Find where the given text appears and provide that cell's center as [x, y] coordinate. 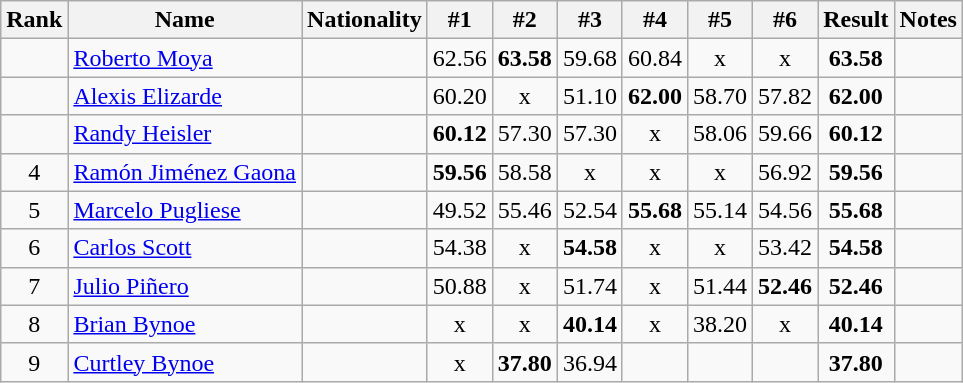
7 [34, 286]
Nationality [365, 20]
60.84 [654, 58]
51.74 [590, 286]
Roberto Moya [185, 58]
51.10 [590, 96]
Notes [928, 20]
50.88 [460, 286]
49.52 [460, 210]
62.56 [460, 58]
#5 [720, 20]
60.20 [460, 96]
5 [34, 210]
54.38 [460, 248]
#2 [524, 20]
#4 [654, 20]
4 [34, 172]
Alexis Elizarde [185, 96]
Curtley Bynoe [185, 362]
Julio Piñero [185, 286]
56.92 [786, 172]
Marcelo Pugliese [185, 210]
52.54 [590, 210]
38.20 [720, 324]
Ramón Jiménez Gaona [185, 172]
55.46 [524, 210]
Carlos Scott [185, 248]
#1 [460, 20]
#6 [786, 20]
55.14 [720, 210]
57.82 [786, 96]
Rank [34, 20]
9 [34, 362]
36.94 [590, 362]
58.06 [720, 134]
59.68 [590, 58]
Brian Bynoe [185, 324]
#3 [590, 20]
6 [34, 248]
Result [856, 20]
54.56 [786, 210]
8 [34, 324]
Name [185, 20]
Randy Heisler [185, 134]
53.42 [786, 248]
59.66 [786, 134]
58.70 [720, 96]
58.58 [524, 172]
51.44 [720, 286]
